Pinpoint the cell where the given text exists, returning its [X, Y] midpoint coordinate. 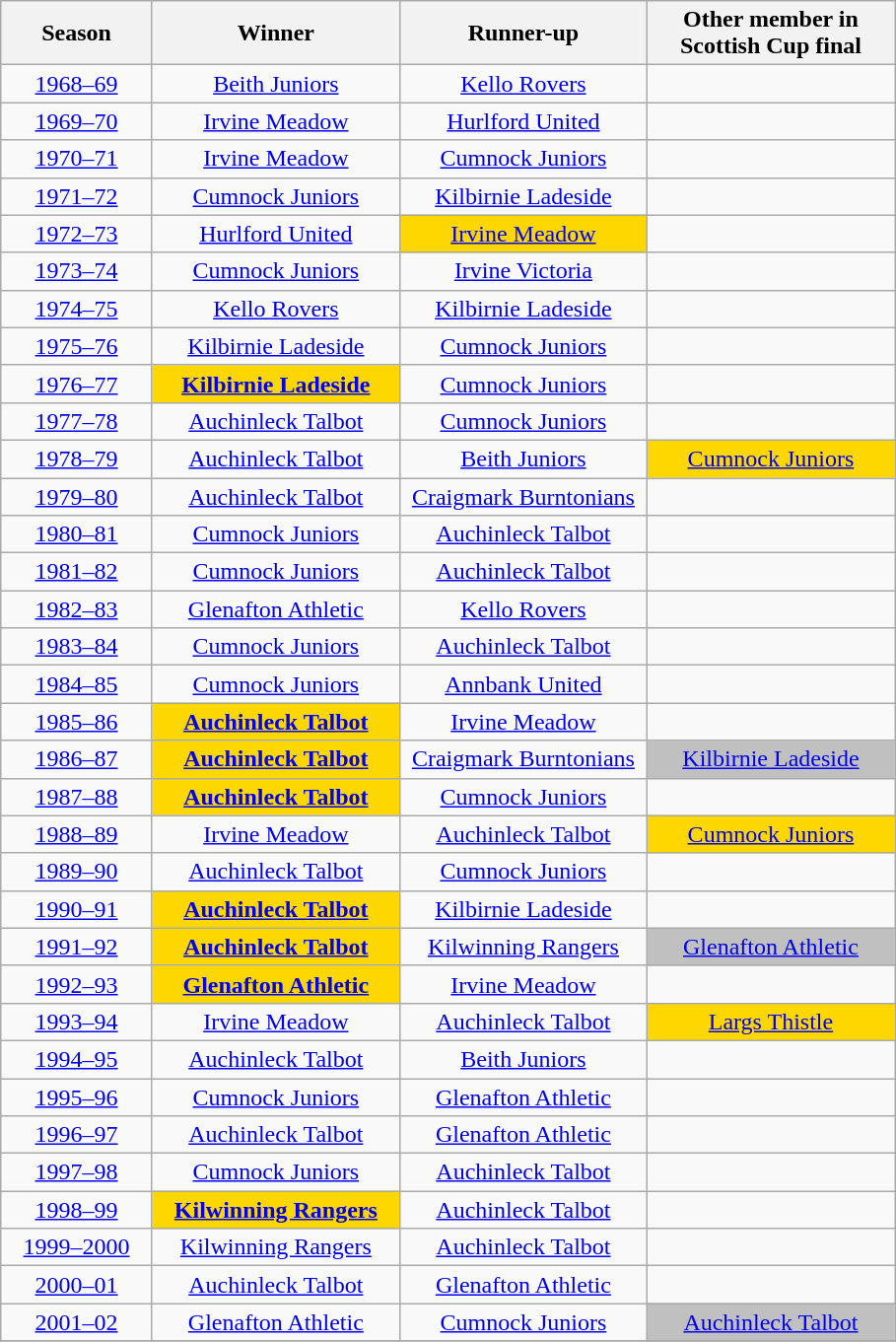
1975–76 [77, 346]
1993–94 [77, 1022]
1991–92 [77, 947]
Season [77, 34]
1978–79 [77, 459]
1995–96 [77, 1097]
1998–99 [77, 1210]
Winner [276, 34]
1992–93 [77, 984]
1970–71 [77, 159]
Irvine Victoria [522, 271]
1974–75 [77, 309]
Runner-up [522, 34]
1984–85 [77, 684]
1987–88 [77, 797]
Annbank United [522, 684]
1994–95 [77, 1059]
1982–83 [77, 609]
1985–86 [77, 722]
1997–98 [77, 1172]
Largs Thistle [771, 1022]
1996–97 [77, 1135]
1973–74 [77, 271]
1988–89 [77, 834]
1990–91 [77, 909]
1989–90 [77, 872]
1976–77 [77, 384]
1999–2000 [77, 1247]
2000–01 [77, 1285]
1983–84 [77, 647]
1979–80 [77, 496]
1986–87 [77, 759]
1968–69 [77, 84]
1980–81 [77, 534]
1972–73 [77, 234]
2001–02 [77, 1322]
1981–82 [77, 572]
1977–78 [77, 421]
Other member in Scottish Cup final [771, 34]
1969–70 [77, 121]
1971–72 [77, 196]
